Locate the cell with the specified text and output its [X, Y] center coordinate. 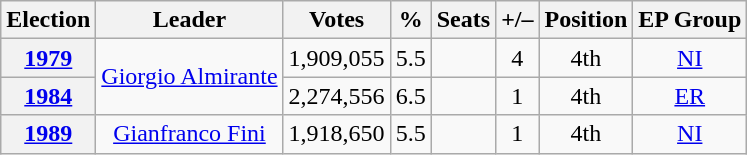
% [410, 20]
Seats [463, 20]
Election [48, 20]
Giorgio Almirante [190, 77]
2,274,556 [336, 96]
+/– [518, 20]
4 [518, 58]
EP Group [690, 20]
1979 [48, 58]
1,909,055 [336, 58]
1,918,650 [336, 134]
1984 [48, 96]
6.5 [410, 96]
Votes [336, 20]
Gianfranco Fini [190, 134]
Position [586, 20]
1989 [48, 134]
Leader [190, 20]
ER [690, 96]
